Pinpoint the cell where the given text exists, returning its (x, y) midpoint coordinate. 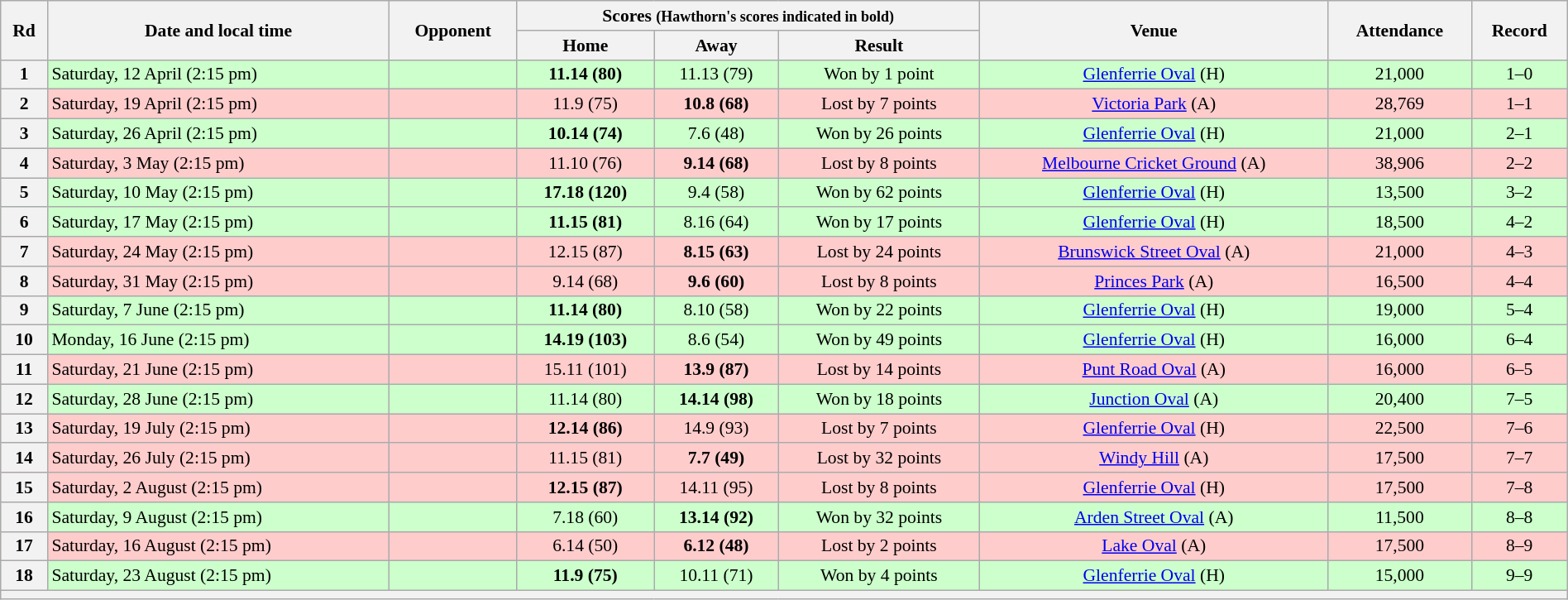
Monday, 16 June (2:15 pm) (218, 340)
Won by 49 points (879, 340)
9–9 (1519, 576)
15 (25, 487)
Won by 18 points (879, 399)
Saturday, 23 August (2:15 pm) (218, 576)
Saturday, 2 August (2:15 pm) (218, 487)
9 (25, 310)
7–5 (1519, 399)
Date and local time (218, 30)
7–7 (1519, 458)
13.9 (87) (716, 370)
18,500 (1400, 223)
38,906 (1400, 163)
Lost by 2 points (879, 546)
Won by 1 point (879, 74)
Lost by 32 points (879, 458)
7.18 (60) (586, 517)
11 (25, 370)
Attendance (1400, 30)
8–8 (1519, 517)
14 (25, 458)
1–0 (1519, 74)
17.18 (120) (586, 193)
Won by 17 points (879, 223)
Home (586, 46)
2–2 (1519, 163)
Arden Street Oval (A) (1154, 517)
7 (25, 252)
Saturday, 24 May (2:15 pm) (218, 252)
Brunswick Street Oval (A) (1154, 252)
6 (25, 223)
Saturday, 3 May (2:15 pm) (218, 163)
13 (25, 429)
Saturday, 19 April (2:15 pm) (218, 104)
20,400 (1400, 399)
Lost by 24 points (879, 252)
Saturday, 9 August (2:15 pm) (218, 517)
Opponent (453, 30)
Venue (1154, 30)
3 (25, 134)
6–4 (1519, 340)
4–2 (1519, 223)
Saturday, 26 April (2:15 pm) (218, 134)
16,500 (1400, 281)
11,500 (1400, 517)
4–3 (1519, 252)
14.19 (103) (586, 340)
10.11 (71) (716, 576)
Result (879, 46)
9.4 (58) (716, 193)
Lake Oval (A) (1154, 546)
11.13 (79) (716, 74)
13,500 (1400, 193)
Saturday, 21 June (2:15 pm) (218, 370)
8.10 (58) (716, 310)
2 (25, 104)
14.11 (95) (716, 487)
8 (25, 281)
Saturday, 19 July (2:15 pm) (218, 429)
Saturday, 31 May (2:15 pm) (218, 281)
22,500 (1400, 429)
Saturday, 12 April (2:15 pm) (218, 74)
7–8 (1519, 487)
5 (25, 193)
Saturday, 17 May (2:15 pm) (218, 223)
Saturday, 10 May (2:15 pm) (218, 193)
19,000 (1400, 310)
Saturday, 16 August (2:15 pm) (218, 546)
Junction Oval (A) (1154, 399)
Won by 22 points (879, 310)
14.9 (93) (716, 429)
28,769 (1400, 104)
6–5 (1519, 370)
Saturday, 26 July (2:15 pm) (218, 458)
4 (25, 163)
Saturday, 28 June (2:15 pm) (218, 399)
Windy Hill (A) (1154, 458)
Won by 62 points (879, 193)
15,000 (1400, 576)
9.6 (60) (716, 281)
Punt Road Oval (A) (1154, 370)
1 (25, 74)
12.14 (86) (586, 429)
10 (25, 340)
4–4 (1519, 281)
Scores (Hawthorn's scores indicated in bold) (748, 16)
1–1 (1519, 104)
Won by 4 points (879, 576)
8.6 (54) (716, 340)
6.14 (50) (586, 546)
11.10 (76) (586, 163)
Princes Park (A) (1154, 281)
17 (25, 546)
13.14 (92) (716, 517)
Victoria Park (A) (1154, 104)
7.6 (48) (716, 134)
16 (25, 517)
2–1 (1519, 134)
8.16 (64) (716, 223)
7–6 (1519, 429)
12 (25, 399)
3–2 (1519, 193)
8–9 (1519, 546)
Rd (25, 30)
Saturday, 7 June (2:15 pm) (218, 310)
14.14 (98) (716, 399)
5–4 (1519, 310)
Melbourne Cricket Ground (A) (1154, 163)
7.7 (49) (716, 458)
Won by 32 points (879, 517)
15.11 (101) (586, 370)
8.15 (63) (716, 252)
Record (1519, 30)
6.12 (48) (716, 546)
18 (25, 576)
10.8 (68) (716, 104)
Lost by 14 points (879, 370)
Won by 26 points (879, 134)
10.14 (74) (586, 134)
Away (716, 46)
